Scan for the cell matching the given text and deliver its [x, y] coordinate at center. 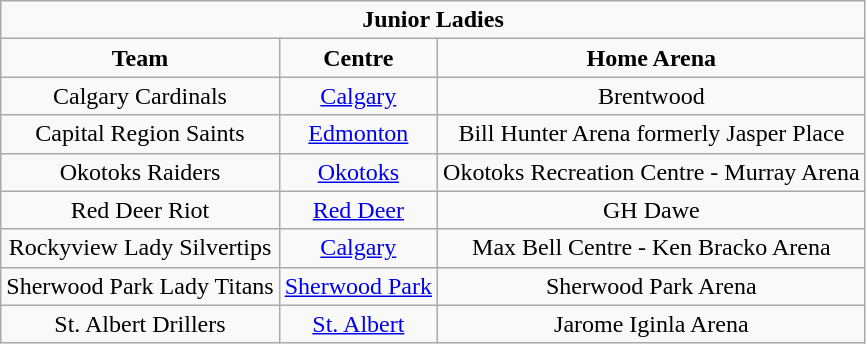
Centre [358, 58]
Sherwood Park Lady Titans [140, 286]
Home Arena [652, 58]
Jarome Iginla Arena [652, 324]
Calgary Cardinals [140, 96]
Junior Ladies [433, 20]
Edmonton [358, 134]
Okotoks Recreation Centre - Murray Arena [652, 172]
Capital Region Saints [140, 134]
Red Deer Riot [140, 210]
Okotoks Raiders [140, 172]
Sherwood Park Arena [652, 286]
Team [140, 58]
Sherwood Park [358, 286]
Red Deer [358, 210]
Rockyview Lady Silvertips [140, 248]
Max Bell Centre - Ken Bracko Arena [652, 248]
Okotoks [358, 172]
Brentwood [652, 96]
GH Dawe [652, 210]
St. Albert Drillers [140, 324]
Bill Hunter Arena formerly Jasper Place [652, 134]
St. Albert [358, 324]
